Locate the cell with the specified text and output its (X, Y) center coordinate. 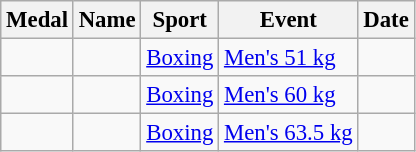
Name (107, 20)
Men's 51 kg (288, 58)
Event (288, 20)
Men's 63.5 kg (288, 133)
Men's 60 kg (288, 95)
Medal (38, 20)
Date (386, 20)
Sport (180, 20)
